Return [x, y] of the center of cell containing provided text 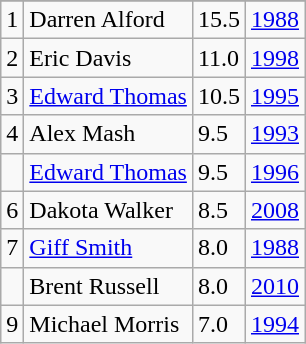
Dakota Walker [108, 210]
4 [12, 134]
Brent Russell [108, 286]
Giff Smith [108, 248]
2 [12, 58]
11.0 [218, 58]
15.5 [218, 20]
Darren Alford [108, 20]
8.5 [218, 210]
Eric Davis [108, 58]
1998 [274, 58]
1994 [274, 324]
3 [12, 96]
7.0 [218, 324]
Alex Mash [108, 134]
2010 [274, 286]
9 [12, 324]
6 [12, 210]
7 [12, 248]
1993 [274, 134]
1996 [274, 172]
Michael Morris [108, 324]
1995 [274, 96]
10.5 [218, 96]
1 [12, 20]
2008 [274, 210]
